Detect which cell encompasses the target text, then output its [x, y] center coordinate. 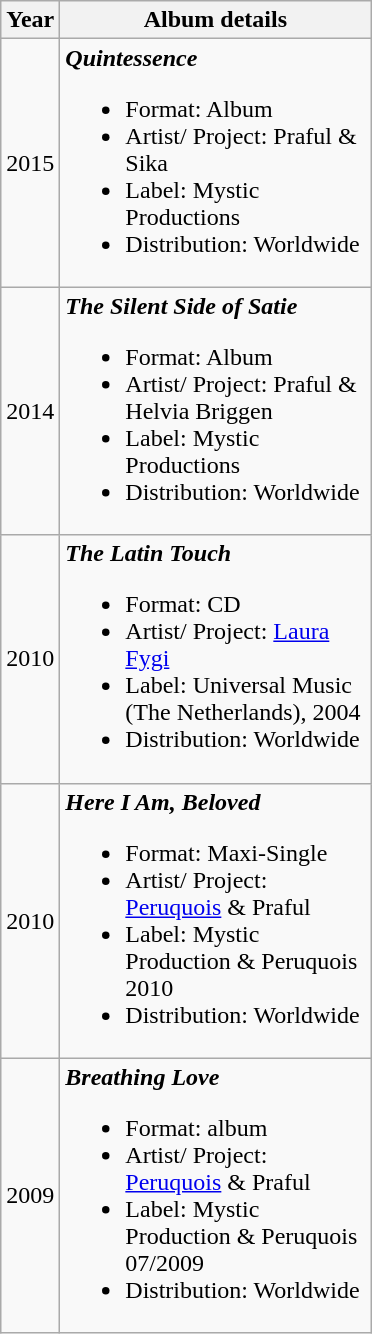
Album details [216, 20]
Breathing LoveFormat: albumArtist/ Project: Peruquois & PrafulLabel: Mystic Production & Peruquois 07/2009Distribution: Worldwide [216, 1196]
The Latin TouchFormat: CDArtist/ Project: Laura FygiLabel: Universal Music (The Netherlands), 2004Distribution: Worldwide [216, 659]
QuintessenceFormat: AlbumArtist/ Project: Praful & SikaLabel: Mystic ProductionsDistribution: Worldwide [216, 163]
2015 [30, 163]
2014 [30, 411]
Year [30, 20]
The Silent Side of SatieFormat: AlbumArtist/ Project: Praful & Helvia BriggenLabel: Mystic ProductionsDistribution: Worldwide [216, 411]
2009 [30, 1196]
Here I Am, BelovedFormat: Maxi-SingleArtist/ Project: Peruquois & PrafulLabel: Mystic Production & Peruquois 2010Distribution: Worldwide [216, 920]
